Return (X, Y) of the center of cell containing provided text 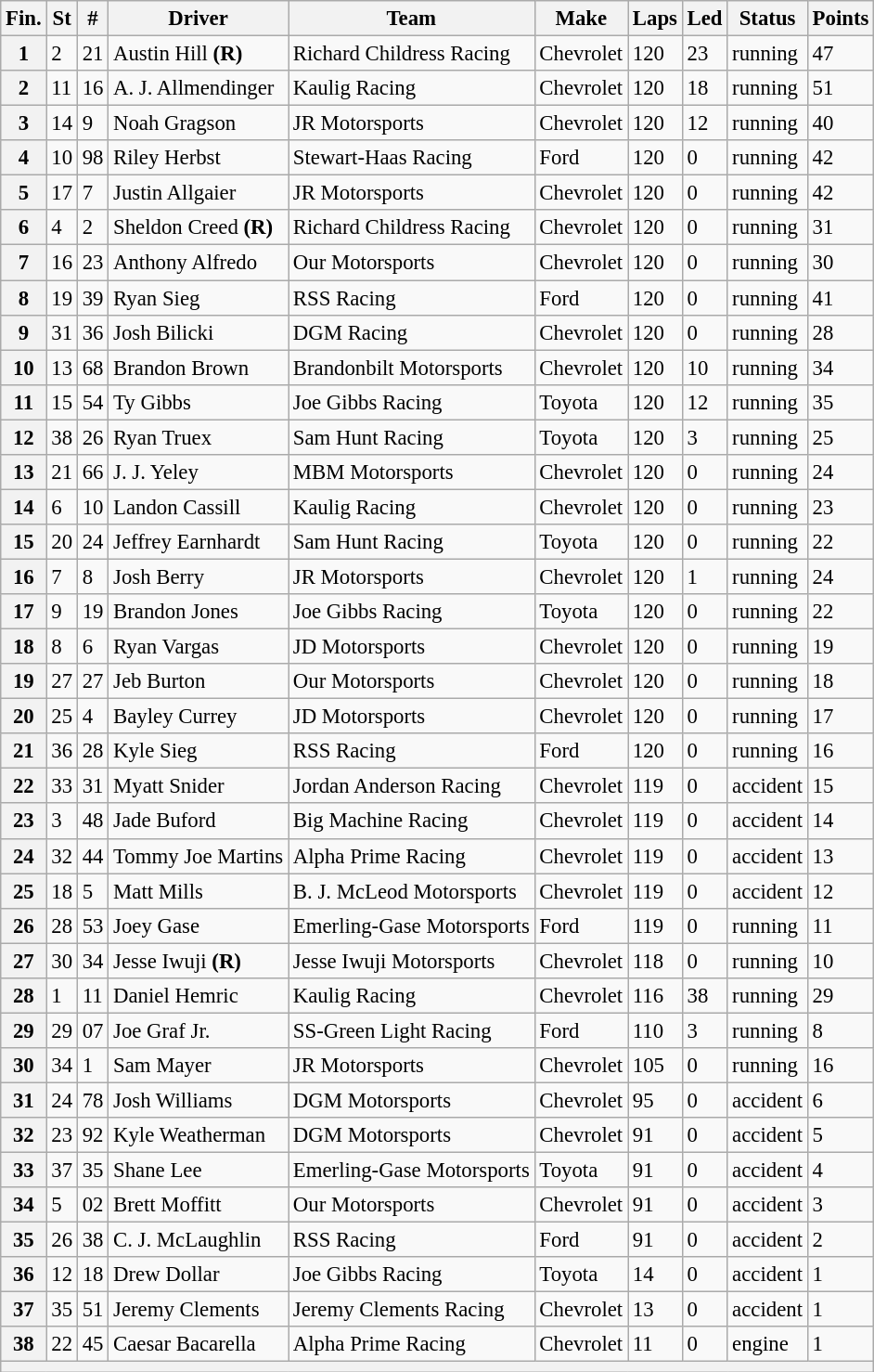
Make (581, 19)
engine (767, 1345)
Jeremy Clements Racing (411, 1310)
Jeffrey Earnhardt (199, 542)
Jade Buford (199, 822)
Sheldon Creed (R) (199, 227)
39 (93, 298)
Daniel Hemric (199, 996)
Status (767, 19)
Joey Gase (199, 925)
Josh Williams (199, 1100)
Riley Herbst (199, 158)
Stewart-Haas Racing (411, 158)
J. J. Yeley (199, 472)
Bayley Currey (199, 717)
Jesse Iwuji Motorsports (411, 961)
66 (93, 472)
Jesse Iwuji (R) (199, 961)
95 (655, 1100)
A. J. Allmendinger (199, 88)
Ryan Vargas (199, 647)
41 (841, 298)
47 (841, 54)
44 (93, 856)
Laps (655, 19)
Josh Berry (199, 576)
Big Machine Racing (411, 822)
Ryan Sieg (199, 298)
B. J. McLeod Motorsports (411, 891)
St (61, 19)
Ty Gibbs (199, 402)
Led (705, 19)
Ryan Truex (199, 437)
# (93, 19)
68 (93, 368)
Anthony Alfredo (199, 263)
07 (93, 1030)
Brandon Jones (199, 612)
40 (841, 123)
78 (93, 1100)
Points (841, 19)
Driver (199, 19)
Brett Moffitt (199, 1205)
45 (93, 1345)
110 (655, 1030)
Jeb Burton (199, 681)
MBM Motorsports (411, 472)
105 (655, 1066)
Caesar Bacarella (199, 1345)
02 (93, 1205)
Noah Gragson (199, 123)
Shane Lee (199, 1171)
Matt Mills (199, 891)
Drew Dollar (199, 1275)
SS-Green Light Racing (411, 1030)
Myatt Snider (199, 786)
Team (411, 19)
98 (93, 158)
53 (93, 925)
Sam Mayer (199, 1066)
Brandonbilt Motorsports (411, 368)
DGM Racing (411, 332)
Kyle Sieg (199, 751)
Josh Bilicki (199, 332)
Fin. (24, 19)
54 (93, 402)
Justin Allgaier (199, 193)
92 (93, 1135)
C. J. McLaughlin (199, 1240)
Landon Cassill (199, 507)
116 (655, 996)
Austin Hill (R) (199, 54)
Brandon Brown (199, 368)
Jordan Anderson Racing (411, 786)
118 (655, 961)
Kyle Weatherman (199, 1135)
48 (93, 822)
Jeremy Clements (199, 1310)
Joe Graf Jr. (199, 1030)
Tommy Joe Martins (199, 856)
